Provide the [x, y] coordinate of the cell's center where the given text is located.  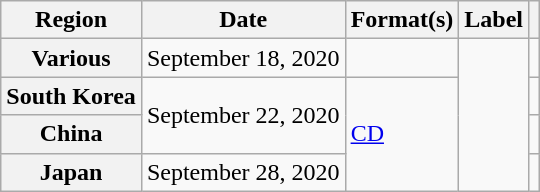
China [72, 134]
Japan [72, 172]
September 22, 2020 [243, 115]
September 28, 2020 [243, 172]
Region [72, 20]
Various [72, 58]
South Korea [72, 96]
Format(s) [402, 20]
Date [243, 20]
September 18, 2020 [243, 58]
Label [494, 20]
CD [402, 134]
